Determine the [X, Y] coordinate at the center of the cell enclosing the given text.  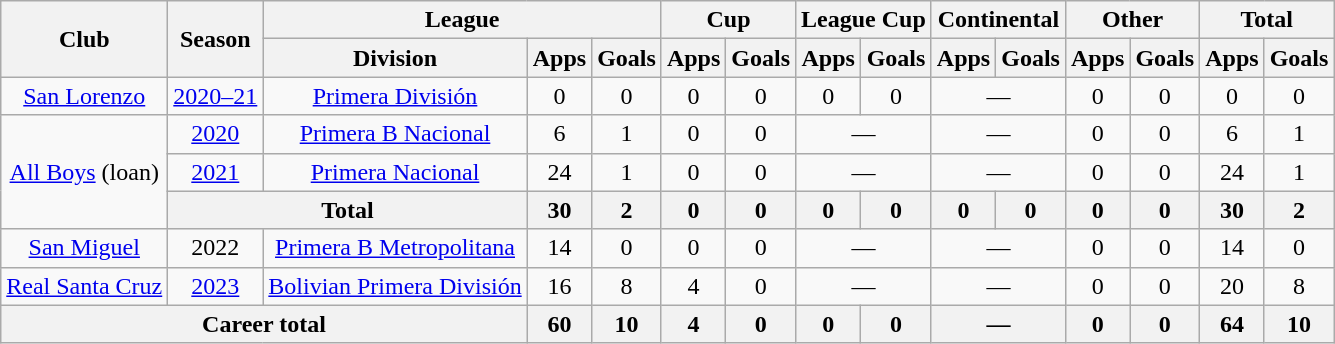
16 [559, 286]
2023 [216, 286]
Season [216, 39]
2021 [216, 172]
Primera División [395, 96]
60 [559, 324]
Real Santa Cruz [84, 286]
Primera B Metropolitana [395, 248]
Club [84, 39]
Division [395, 58]
Primera Nacional [395, 172]
Primera B Nacional [395, 134]
2020 [216, 134]
League Cup [864, 20]
San Lorenzo [84, 96]
2020–21 [216, 96]
2022 [216, 248]
20 [1232, 286]
Continental [998, 20]
Cup [728, 20]
All Boys (loan) [84, 172]
64 [1232, 324]
Other [1132, 20]
Career total [264, 324]
League [462, 20]
Bolivian Primera División [395, 286]
San Miguel [84, 248]
